Return [x, y] of the center of cell containing provided text 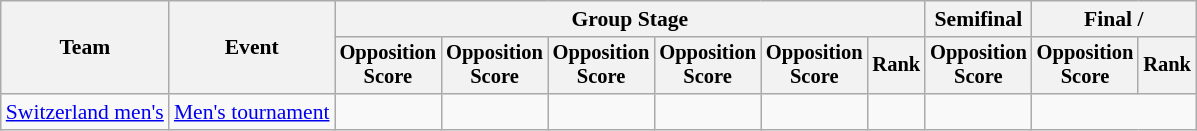
Men's tournament [252, 112]
Switzerland men's [85, 112]
Team [85, 48]
Final / [1114, 19]
Event [252, 48]
Group Stage [630, 19]
Semifinal [978, 19]
